Search for the cell housing the specified text and yield its (x, y) center coordinate. 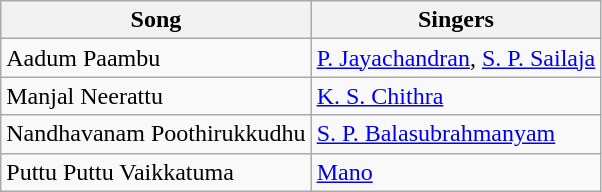
K. S. Chithra (456, 96)
P. Jayachandran, S. P. Sailaja (456, 58)
Song (156, 20)
Mano (456, 172)
Aadum Paambu (156, 58)
Puttu Puttu Vaikkatuma (156, 172)
Manjal Neerattu (156, 96)
Singers (456, 20)
S. P. Balasubrahmanyam (456, 134)
Nandhavanam Poothirukkudhu (156, 134)
